Output the [x, y] coordinate of the center of the cell containing the given text.  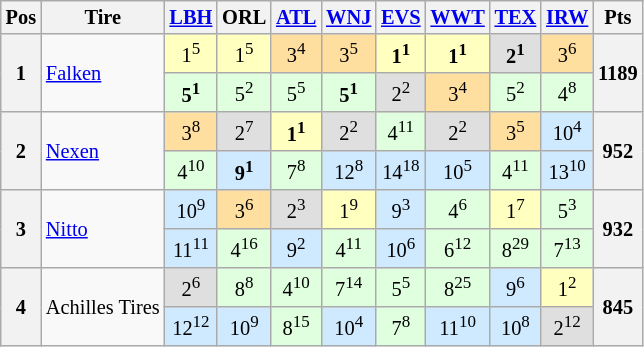
108 [516, 326]
Pos [21, 17]
27 [244, 132]
38 [192, 132]
WNJ [348, 17]
612 [458, 248]
46 [458, 210]
TEX [516, 17]
Achilles Tires [103, 307]
EVS [400, 17]
Nitto [103, 229]
1310 [567, 170]
26 [192, 288]
Nexen [103, 151]
815 [296, 326]
LBH [192, 17]
2 [21, 151]
88 [244, 288]
48 [567, 92]
23 [296, 210]
12 [567, 288]
1189 [618, 73]
845 [618, 307]
932 [618, 229]
1 [21, 73]
829 [516, 248]
92 [296, 248]
Tire [103, 17]
17 [516, 210]
713 [567, 248]
1111 [192, 248]
93 [400, 210]
105 [458, 170]
19 [348, 210]
416 [244, 248]
WWT [458, 17]
Pts [618, 17]
ORL [244, 17]
714 [348, 288]
1418 [400, 170]
1212 [192, 326]
ATL [296, 17]
128 [348, 170]
96 [516, 288]
4 [21, 307]
952 [618, 151]
106 [400, 248]
53 [567, 210]
825 [458, 288]
1110 [458, 326]
Falken [103, 73]
IRW [567, 17]
3 [21, 229]
212 [567, 326]
21 [516, 54]
91 [244, 170]
